Return (x, y) of the center of cell containing provided text 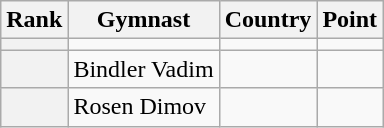
Rosen Dimov (144, 107)
Rank (34, 20)
Point (350, 20)
Gymnast (144, 20)
Bindler Vadim (144, 69)
Country (268, 20)
